Return [x, y] of the center of cell containing provided text 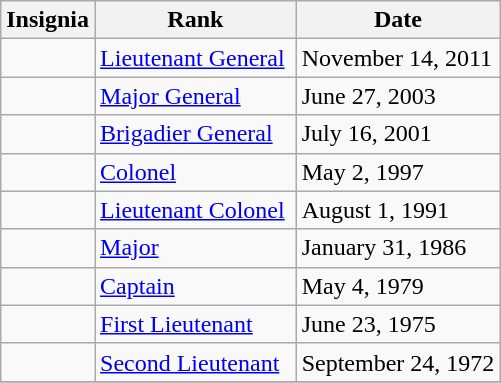
Colonel [196, 172]
May 4, 1979 [398, 286]
September 24, 1972 [398, 362]
November 14, 2011 [398, 58]
Insignia [48, 20]
Second Lieutenant [196, 362]
Captain [196, 286]
July 16, 2001 [398, 134]
May 2, 1997 [398, 172]
August 1, 1991 [398, 210]
Major [196, 248]
Lieutenant General [196, 58]
Brigadier General [196, 134]
Lieutenant Colonel [196, 210]
June 23, 1975 [398, 324]
June 27, 2003 [398, 96]
First Lieutenant [196, 324]
Major General [196, 96]
Rank [196, 20]
Date [398, 20]
January 31, 1986 [398, 248]
